Scan for the cell matching the given text and deliver its [X, Y] coordinate at center. 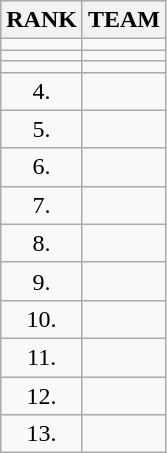
10. [42, 319]
7. [42, 205]
8. [42, 243]
6. [42, 167]
9. [42, 281]
12. [42, 395]
4. [42, 91]
RANK [42, 20]
13. [42, 434]
5. [42, 129]
11. [42, 357]
TEAM [124, 20]
